Scan for the cell matching the given text and deliver its [x, y] coordinate at center. 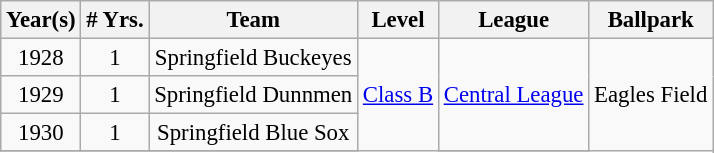
1930 [41, 133]
Springfield Dunnmen [254, 95]
Eagles Field [651, 96]
League [513, 20]
# Yrs. [115, 20]
Central League [513, 96]
Level [398, 20]
Ballpark [651, 20]
Year(s) [41, 20]
Springfield Buckeyes [254, 58]
Class B [398, 96]
Team [254, 20]
1929 [41, 95]
1928 [41, 58]
Springfield Blue Sox [254, 133]
